Search for the cell housing the specified text and yield its (x, y) center coordinate. 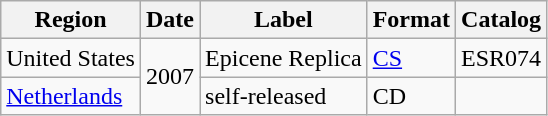
self-released (284, 96)
Catalog (502, 20)
ESR074 (502, 58)
CS (411, 58)
Netherlands (71, 96)
2007 (170, 77)
Date (170, 20)
Region (71, 20)
United States (71, 58)
Epicene Replica (284, 58)
Label (284, 20)
CD (411, 96)
Format (411, 20)
